Locate the cell with the specified text and output its [x, y] center coordinate. 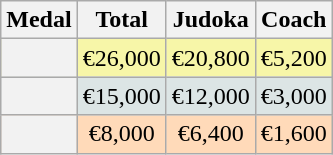
Medal [39, 20]
€12,000 [210, 96]
€26,000 [122, 58]
€5,200 [294, 58]
€15,000 [122, 96]
Total [122, 20]
€20,800 [210, 58]
€8,000 [122, 134]
€1,600 [294, 134]
Coach [294, 20]
Judoka [210, 20]
€3,000 [294, 96]
€6,400 [210, 134]
